Locate the cell with the specified text and output its (X, Y) center coordinate. 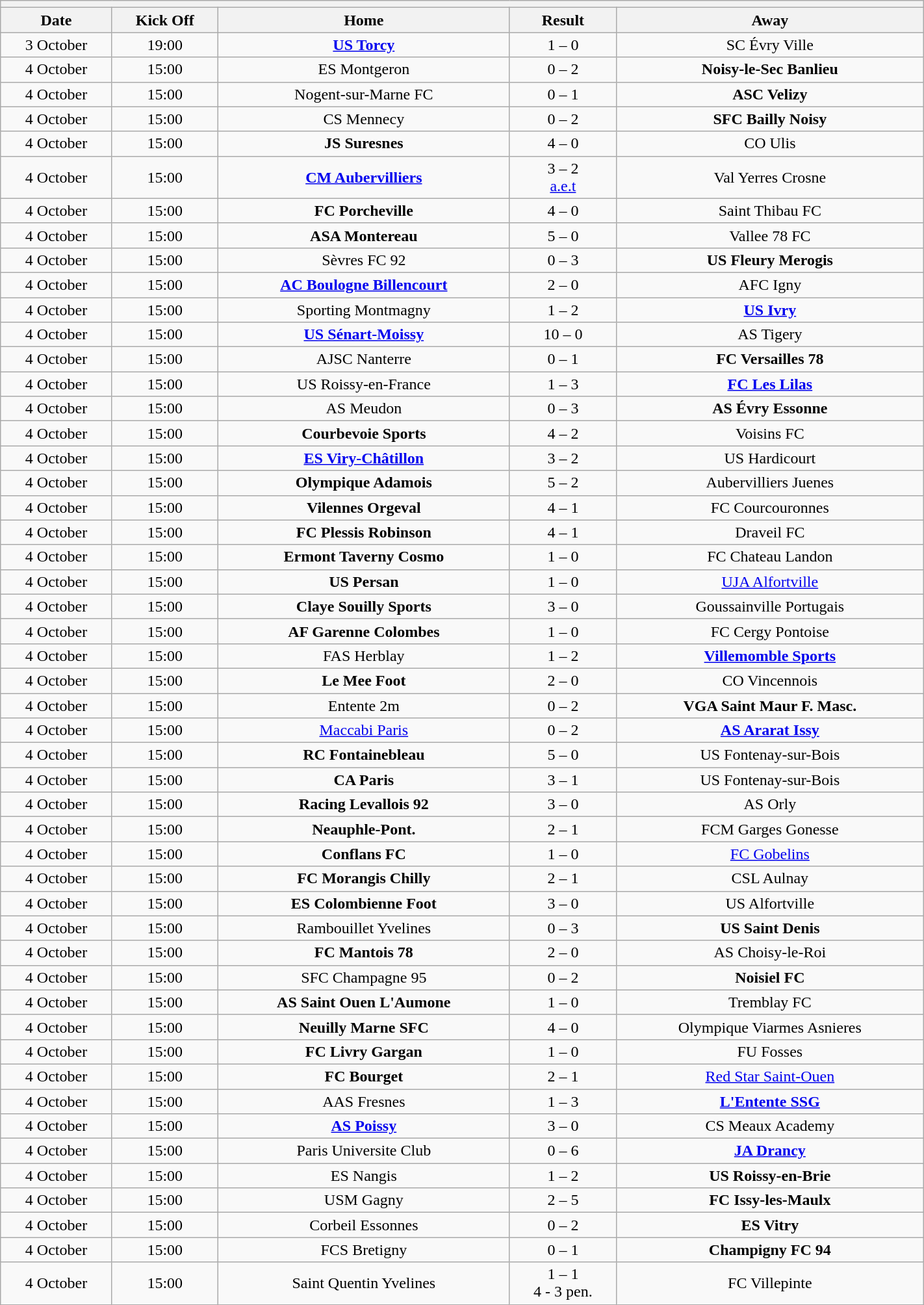
AS Évry Essonne (769, 409)
JS Suresnes (364, 144)
Saint Thibau FC (769, 211)
Neauphle-Pont. (364, 829)
AS Meudon (364, 409)
Vilennes Orgeval (364, 508)
AS Tigery (769, 335)
FC Villepinte (769, 1283)
FC Porcheville (364, 211)
FC Plessis Robinson (364, 532)
Entente 2m (364, 705)
Le Mee Foot (364, 680)
Away (769, 20)
Vallee 78 FC (769, 235)
ES Montgeron (364, 70)
Champigny FC 94 (769, 1250)
Date (57, 20)
Paris Universite Club (364, 1151)
US Hardicourt (769, 458)
Ermont Taverny Cosmo (364, 557)
ASC Velizy (769, 94)
5 – 2 (563, 483)
AJSC Nanterre (364, 359)
Rambouillet Yvelines (364, 928)
Kick Off (165, 20)
FC Livry Gargan (364, 1052)
US Roissy-en-France (364, 384)
Result (563, 20)
Noisiel FC (769, 977)
SFC Champagne 95 (364, 977)
FU Fosses (769, 1052)
VGA Saint Maur F. Masc. (769, 705)
FC Les Lilas (769, 384)
FC Versailles 78 (769, 359)
AS Ararat Issy (769, 730)
19:00 (165, 45)
L'Entente SSG (769, 1102)
Sèvres FC 92 (364, 260)
FC Cergy Pontoise (769, 631)
FCM Garges Gonesse (769, 829)
FC Mantois 78 (364, 953)
Aubervilliers Juenes (769, 483)
Goussainville Portugais (769, 606)
FC Chateau Landon (769, 557)
US Torcy (364, 45)
US Ivry (769, 310)
CM Aubervilliers (364, 177)
Saint Quentin Yvelines (364, 1283)
AS Choisy-le-Roi (769, 953)
FCS Bretigny (364, 1250)
ASA Montereau (364, 235)
UJA Alfortville (769, 582)
Red Star Saint-Ouen (769, 1076)
Conflans FC (364, 854)
Val Yerres Crosne (769, 177)
USM Gagny (364, 1200)
Olympique Adamois (364, 483)
10 – 0 (563, 335)
3 – 2 (563, 458)
US Saint Denis (769, 928)
3 – 1 (563, 780)
CA Paris (364, 780)
2 – 5 (563, 1200)
Corbeil Essonnes (364, 1225)
US Roissy-en-Brie (769, 1176)
FC Bourget (364, 1076)
Maccabi Paris (364, 730)
FC Gobelins (769, 854)
3 – 2 a.e.t (563, 177)
CSL Aulnay (769, 879)
3 October (57, 45)
Nogent-sur-Marne FC (364, 94)
AS Poissy (364, 1126)
FC Issy-les-Maulx (769, 1200)
Draveil FC (769, 532)
Olympique Viarmes Asnieres (769, 1027)
CS Meaux Academy (769, 1126)
Claye Souilly Sports (364, 606)
4 – 2 (563, 433)
FAS Herblay (364, 656)
Noisy-le-Sec Banlieu (769, 70)
ES Viry-Châtillon (364, 458)
CO Vincennois (769, 680)
ES Vitry (769, 1225)
AAS Fresnes (364, 1102)
CS Mennecy (364, 119)
0 – 6 (563, 1151)
ES Colombienne Foot (364, 903)
ES Nangis (364, 1176)
AC Boulogne Billencourt (364, 285)
FC Morangis Chilly (364, 879)
Neuilly Marne SFC (364, 1027)
JA Drancy (769, 1151)
US Alfortville (769, 903)
Home (364, 20)
Racing Levallois 92 (364, 805)
RC Fontainebleau (364, 755)
SC Évry Ville (769, 45)
US Fleury Merogis (769, 260)
Courbevoie Sports (364, 433)
Sporting Montmagny (364, 310)
AS Orly (769, 805)
CO Ulis (769, 144)
AS Saint Ouen L'Aumone (364, 1002)
Voisins FC (769, 433)
FC Courcouronnes (769, 508)
1 – 1 4 - 3 pen. (563, 1283)
AF Garenne Colombes (364, 631)
US Sénart-Moissy (364, 335)
Villemomble Sports (769, 656)
US Persan (364, 582)
AFC Igny (769, 285)
SFC Bailly Noisy (769, 119)
Tremblay FC (769, 1002)
